Provide the [x, y] coordinate of the cell's center where the given text is located.  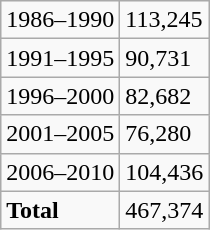
467,374 [164, 210]
1996–2000 [60, 96]
2001–2005 [60, 134]
76,280 [164, 134]
113,245 [164, 20]
104,436 [164, 172]
2006–2010 [60, 172]
1986–1990 [60, 20]
82,682 [164, 96]
1991–1995 [60, 58]
Total [60, 210]
90,731 [164, 58]
